Return [X, Y] of the center of cell containing provided text 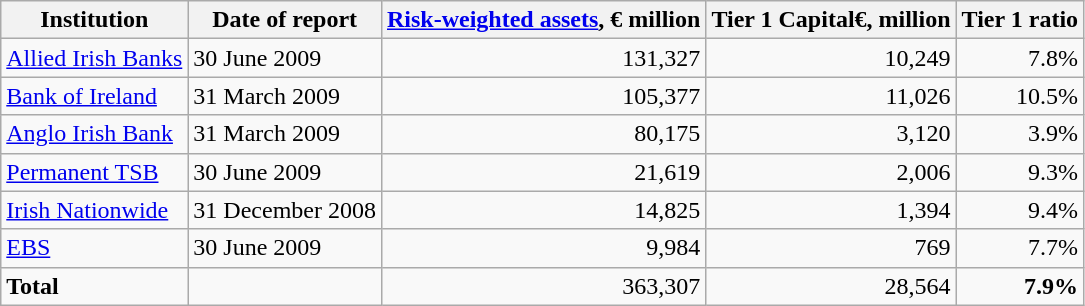
Total [94, 286]
Allied Irish Banks [94, 58]
Institution [94, 20]
769 [831, 248]
21,619 [543, 172]
10,249 [831, 58]
80,175 [543, 134]
28,564 [831, 286]
7.9% [1020, 286]
7.8% [1020, 58]
9.4% [1020, 210]
363,307 [543, 286]
Anglo Irish Bank [94, 134]
1,394 [831, 210]
7.7% [1020, 248]
EBS [94, 248]
105,377 [543, 96]
2,006 [831, 172]
9.3% [1020, 172]
Tier 1 Capital€, million [831, 20]
9,984 [543, 248]
10.5% [1020, 96]
11,026 [831, 96]
Tier 1 ratio [1020, 20]
Irish Nationwide [94, 210]
131,327 [543, 58]
Permanent TSB [94, 172]
31 December 2008 [285, 210]
Risk-weighted assets, € million [543, 20]
3.9% [1020, 134]
Bank of Ireland [94, 96]
Date of report [285, 20]
14,825 [543, 210]
3,120 [831, 134]
